Output the (X, Y) coordinate of the center of the cell containing the given text.  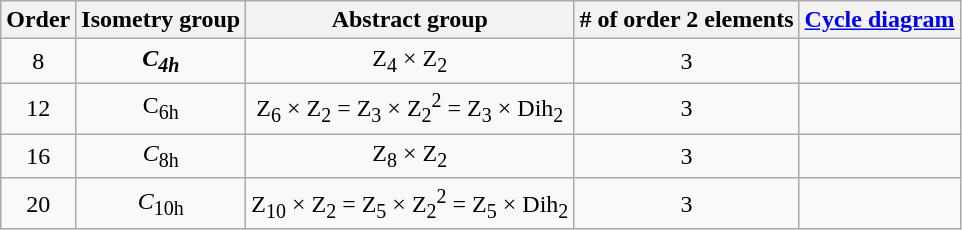
16 (38, 156)
8 (38, 61)
20 (38, 204)
Order (38, 20)
# of order 2 elements (686, 20)
Abstract group (410, 20)
C8h (161, 156)
Isometry group (161, 20)
Z6 × Z2 = Z3 × Z22 = Z3 × Dih2 (410, 108)
C10h (161, 204)
C6h (161, 108)
Z4 × Z2 (410, 61)
C4h (161, 61)
Z8 × Z2 (410, 156)
Z10 × Z2 = Z5 × Z22 = Z5 × Dih2 (410, 204)
Cycle diagram (880, 20)
12 (38, 108)
